Search for the cell housing the specified text and yield its (x, y) center coordinate. 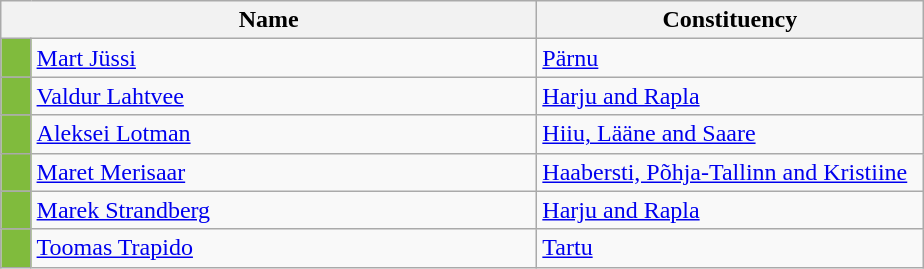
Hiiu, Lääne and Saare (730, 134)
Maret Merisaar (284, 172)
Name (269, 20)
Pärnu (730, 58)
Tartu (730, 248)
Valdur Lahtvee (284, 96)
Marek Strandberg (284, 210)
Mart Jüssi (284, 58)
Toomas Trapido (284, 248)
Haabersti, Põhja-Tallinn and Kristiine (730, 172)
Aleksei Lotman (284, 134)
Constituency (730, 20)
